Find where the given text appears and provide that cell's center as (X, Y) coordinate. 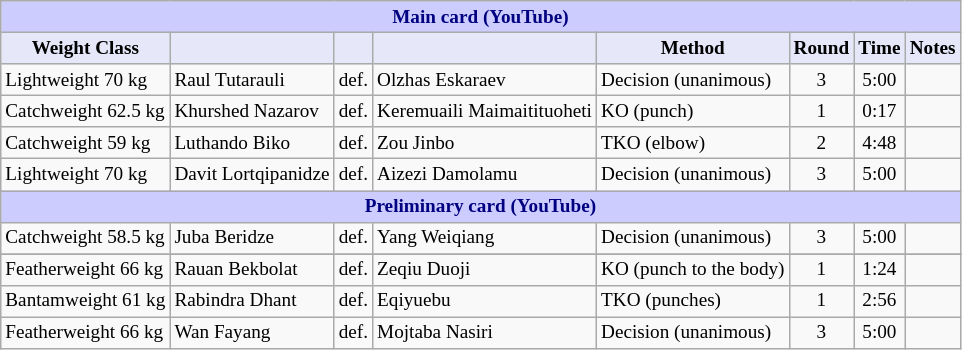
Khurshed Nazarov (252, 111)
Davit Lortqipanidze (252, 175)
Weight Class (86, 48)
Catchweight 58.5 kg (86, 238)
Catchweight 62.5 kg (86, 111)
Eqiyuebu (485, 301)
Olzhas Eskaraev (485, 80)
Mojtaba Nasiri (485, 333)
1:24 (880, 270)
Notes (932, 48)
KO (punch) (694, 111)
2:56 (880, 301)
Wan Fayang (252, 333)
Raul Tutarauli (252, 80)
0:17 (880, 111)
TKO (punches) (694, 301)
Round (822, 48)
Main card (YouTube) (480, 17)
2 (822, 143)
Zou Jinbo (485, 143)
Rauan Bekbolat (252, 270)
Juba Beridze (252, 238)
Luthando Biko (252, 143)
KO (punch to the body) (694, 270)
Bantamweight 61 kg (86, 301)
Aizezi Damolamu (485, 175)
4:48 (880, 143)
Keremuaili Maimaitituoheti (485, 111)
Preliminary card (YouTube) (480, 206)
TKO (elbow) (694, 143)
Yang Weiqiang (485, 238)
Time (880, 48)
Catchweight 59 kg (86, 143)
Method (694, 48)
Zeqiu Duoji (485, 270)
Rabindra Dhant (252, 301)
